Locate the cell with the specified text and output its (X, Y) center coordinate. 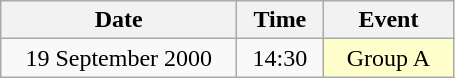
19 September 2000 (119, 58)
Event (388, 20)
Date (119, 20)
14:30 (280, 58)
Time (280, 20)
Group A (388, 58)
